Return (X, Y) of the center of cell containing provided text 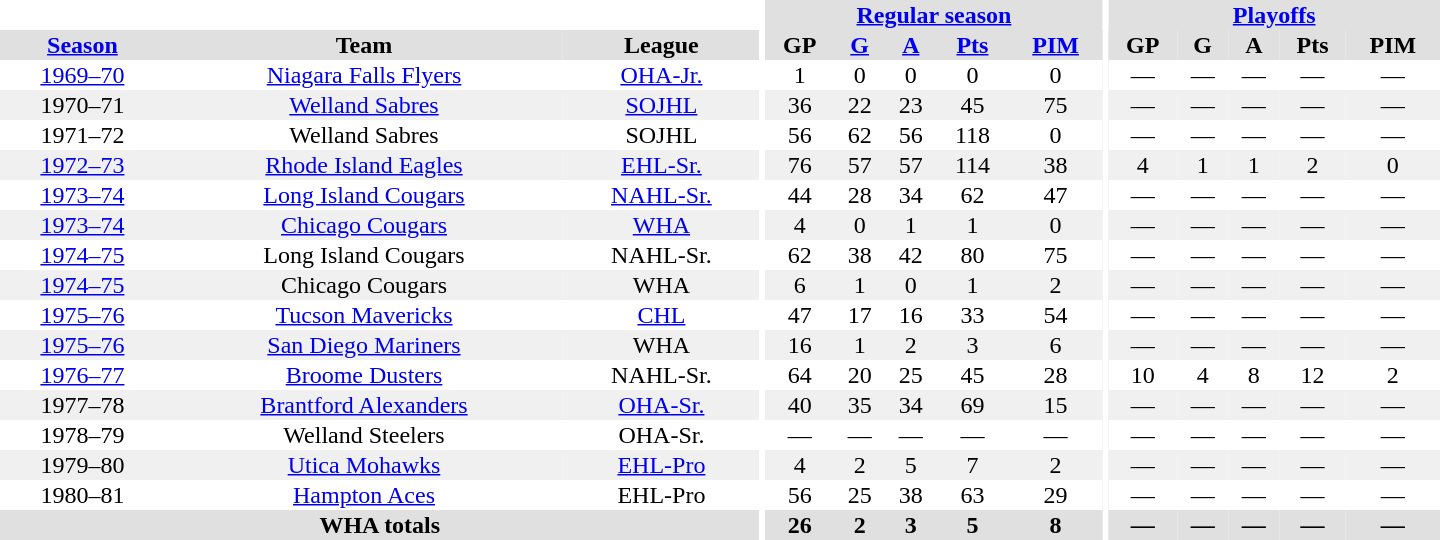
1980–81 (82, 495)
114 (972, 165)
33 (972, 315)
Niagara Falls Flyers (364, 75)
7 (972, 465)
22 (860, 105)
29 (1056, 495)
Regular season (934, 15)
42 (910, 255)
Brantford Alexanders (364, 405)
1976–77 (82, 375)
San Diego Mariners (364, 345)
1979–80 (82, 465)
12 (1312, 375)
10 (1142, 375)
20 (860, 375)
1971–72 (82, 135)
44 (800, 195)
35 (860, 405)
EHL-Sr. (661, 165)
Tucson Mavericks (364, 315)
Broome Dusters (364, 375)
Season (82, 45)
OHA-Jr. (661, 75)
CHL (661, 315)
15 (1056, 405)
Team (364, 45)
26 (800, 525)
63 (972, 495)
Welland Steelers (364, 435)
40 (800, 405)
1969–70 (82, 75)
76 (800, 165)
Rhode Island Eagles (364, 165)
WHA totals (380, 525)
54 (1056, 315)
Utica Mohawks (364, 465)
36 (800, 105)
1972–73 (82, 165)
Playoffs (1274, 15)
1970–71 (82, 105)
17 (860, 315)
64 (800, 375)
23 (910, 105)
1977–78 (82, 405)
69 (972, 405)
1978–79 (82, 435)
80 (972, 255)
League (661, 45)
118 (972, 135)
Hampton Aces (364, 495)
